Scan for the cell matching the given text and deliver its (x, y) coordinate at center. 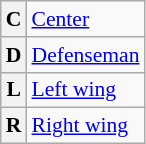
D (14, 55)
Center (85, 19)
R (14, 126)
Right wing (85, 126)
C (14, 19)
Left wing (85, 90)
L (14, 90)
Defenseman (85, 55)
